Pinpoint the cell where the given text exists, returning its [X, Y] midpoint coordinate. 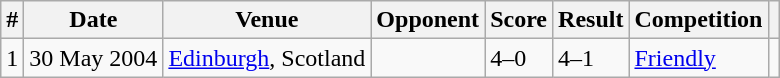
4–0 [519, 58]
1 [12, 58]
4–1 [591, 58]
# [12, 20]
Result [591, 20]
Date [94, 20]
Competition [698, 20]
Friendly [698, 58]
Venue [267, 20]
Edinburgh, Scotland [267, 58]
Score [519, 20]
Opponent [428, 20]
30 May 2004 [94, 58]
